For the text-containing cell, return its midpoint in [X, Y] coordinate format. 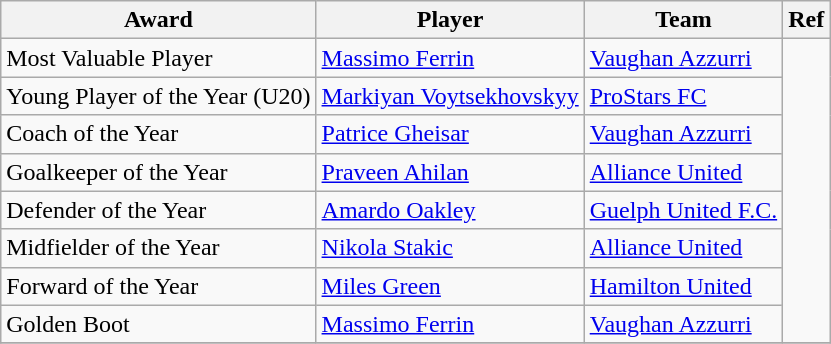
Team [683, 20]
ProStars FC [683, 96]
Golden Boot [158, 324]
Patrice Gheisar [450, 134]
Coach of the Year [158, 134]
Guelph United F.C. [683, 210]
Hamilton United [683, 286]
Midfielder of the Year [158, 248]
Markiyan Voytsekhovskyy [450, 96]
Player [450, 20]
Goalkeeper of the Year [158, 172]
Most Valuable Player [158, 58]
Praveen Ahilan [450, 172]
Forward of the Year [158, 286]
Miles Green [450, 286]
Ref [806, 20]
Amardo Oakley [450, 210]
Nikola Stakic [450, 248]
Young Player of the Year (U20) [158, 96]
Award [158, 20]
Defender of the Year [158, 210]
